From the cell containing the given text, extract its center point as (X, Y) coordinate. 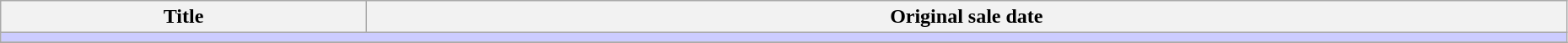
Original sale date (967, 17)
Title (184, 17)
